Locate the cell with the specified text and output its (X, Y) center coordinate. 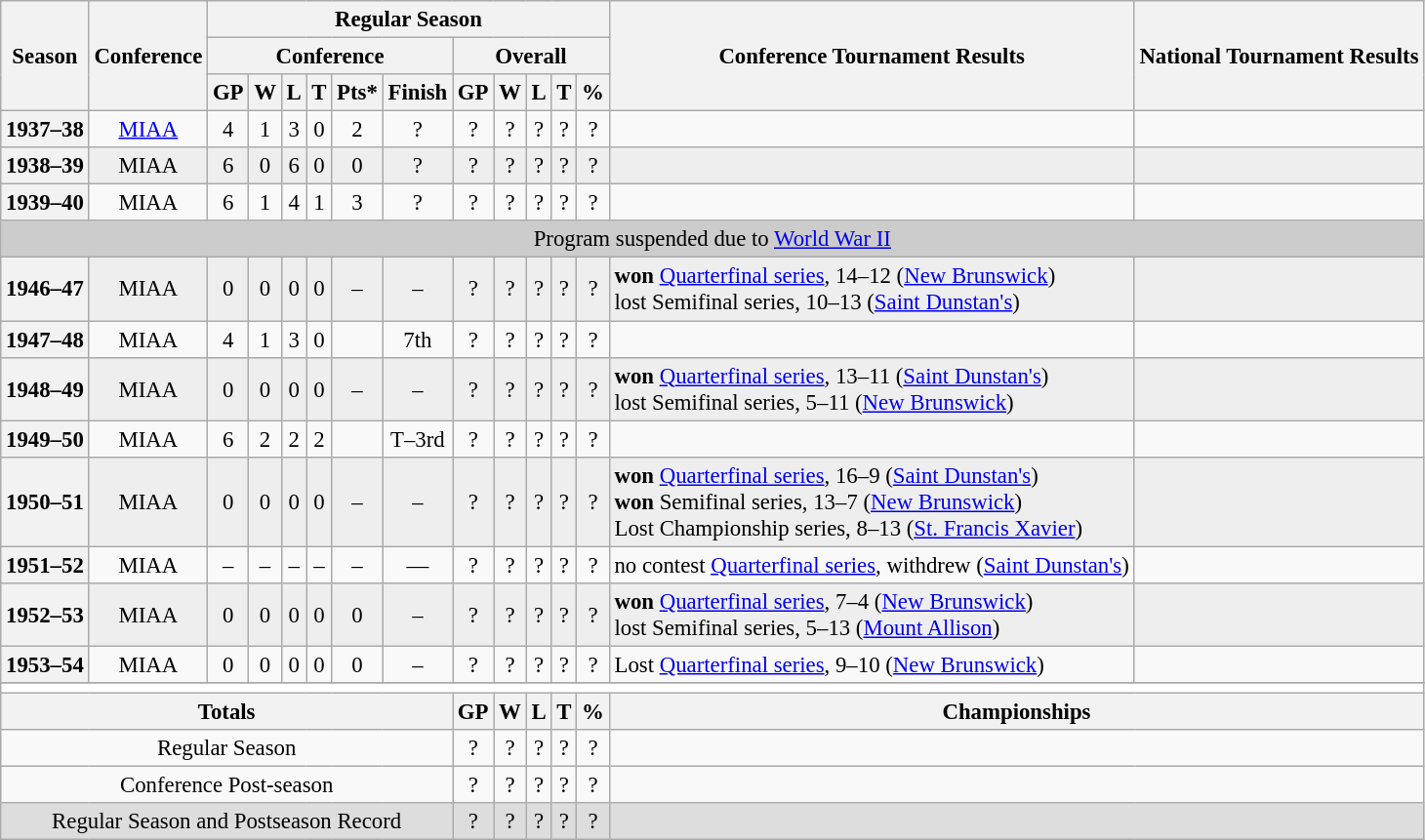
Conference Post-season (226, 785)
1953–54 (45, 664)
won Quarterfinal series, 13–11 (Saint Dunstan's)lost Semifinal series, 5–11 (New Brunswick) (872, 388)
won Quarterfinal series, 16–9 (Saint Dunstan's)won Semifinal series, 13–7 (New Brunswick)Lost Championship series, 8–13 (St. Francis Xavier) (872, 501)
1950–51 (45, 501)
1951–52 (45, 565)
Overall (531, 57)
— (418, 565)
1952–53 (45, 615)
Program suspended due to World War II (712, 239)
1947–48 (45, 340)
1939–40 (45, 203)
Pts* (357, 93)
Totals (226, 711)
no contest Quarterfinal series, withdrew (Saint Dunstan's) (872, 565)
1949–50 (45, 439)
7th (418, 340)
1948–49 (45, 388)
won Quarterfinal series, 7–4 (New Brunswick)lost Semifinal series, 5–13 (Mount Allison) (872, 615)
Season (45, 57)
Lost Quarterfinal series, 9–10 (New Brunswick) (872, 664)
National Tournament Results (1279, 57)
won Quarterfinal series, 14–12 (New Brunswick)lost Semifinal series, 10–13 (Saint Dunstan's) (872, 289)
T–3rd (418, 439)
1946–47 (45, 289)
Finish (418, 93)
Conference Tournament Results (872, 57)
Regular Season and Postseason Record (226, 821)
Championships (1017, 711)
1937–38 (45, 130)
1938–39 (45, 166)
